Return (x, y) of the center of cell containing provided text 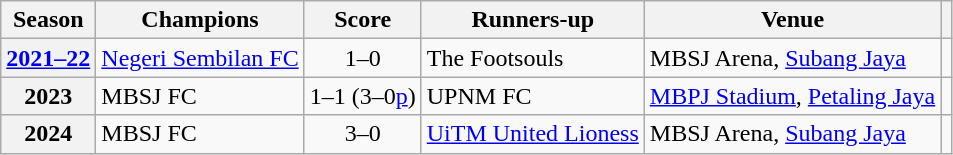
3–0 (362, 134)
Champions (200, 20)
The Footsouls (532, 58)
Runners-up (532, 20)
MBPJ Stadium, Petaling Jaya (792, 96)
2023 (48, 96)
UPNM FC (532, 96)
1–1 (3–0p) (362, 96)
2024 (48, 134)
Score (362, 20)
UiTM United Lioness (532, 134)
Season (48, 20)
Negeri Sembilan FC (200, 58)
Venue (792, 20)
2021–22 (48, 58)
1–0 (362, 58)
